Capture the cell that displays the provided text and extract its (x, y) central coordinate. 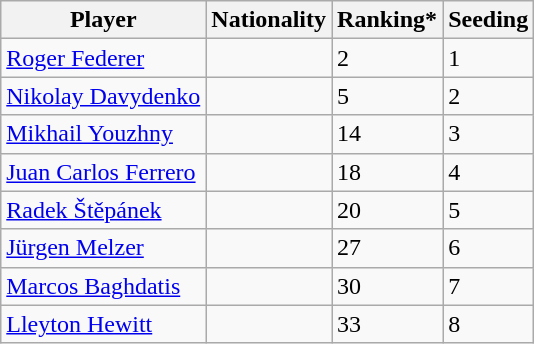
Ranking* (388, 20)
Player (104, 20)
Roger Federer (104, 58)
14 (388, 134)
Marcos Baghdatis (104, 286)
Nationality (269, 20)
Radek Štěpánek (104, 210)
8 (488, 324)
Juan Carlos Ferrero (104, 172)
Mikhail Youzhny (104, 134)
Nikolay Davydenko (104, 96)
33 (388, 324)
3 (488, 134)
Seeding (488, 20)
20 (388, 210)
18 (388, 172)
Lleyton Hewitt (104, 324)
Jürgen Melzer (104, 248)
7 (488, 286)
27 (388, 248)
1 (488, 58)
4 (488, 172)
6 (488, 248)
30 (388, 286)
